Locate the cell with the specified text and output its [X, Y] center coordinate. 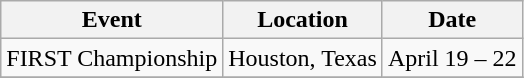
Location [303, 20]
FIRST Championship [112, 58]
Event [112, 20]
Houston, Texas [303, 58]
Date [452, 20]
April 19 – 22 [452, 58]
